Identify which cell holds the provided text, then report its [x, y] central coordinate. 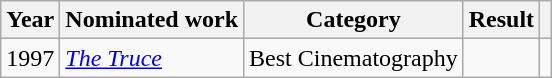
1997 [30, 58]
Year [30, 20]
Nominated work [152, 20]
Category [354, 20]
Result [501, 20]
The Truce [152, 58]
Best Cinematography [354, 58]
